From the cell containing the given text, extract its center point as [X, Y] coordinate. 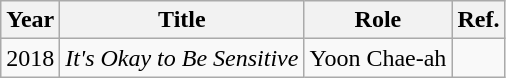
Title [182, 20]
Yoon Chae-ah [378, 58]
Role [378, 20]
Ref. [478, 20]
2018 [30, 58]
Year [30, 20]
It's Okay to Be Sensitive [182, 58]
